Extract the [X, Y] coordinate from the center of the cell holding the provided text.  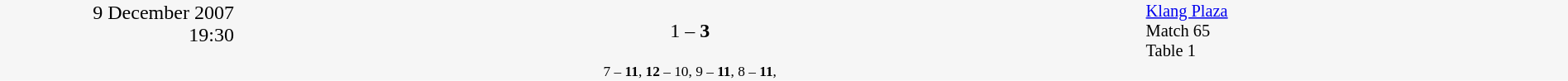
7 – 11, 12 – 10, 9 – 11, 8 – 11, [690, 71]
Klang PlazaMatch 65Table 1 [1356, 31]
1 – 3 [690, 31]
9 December 200719:30 [117, 40]
